Capture the cell that displays the provided text and extract its (X, Y) central coordinate. 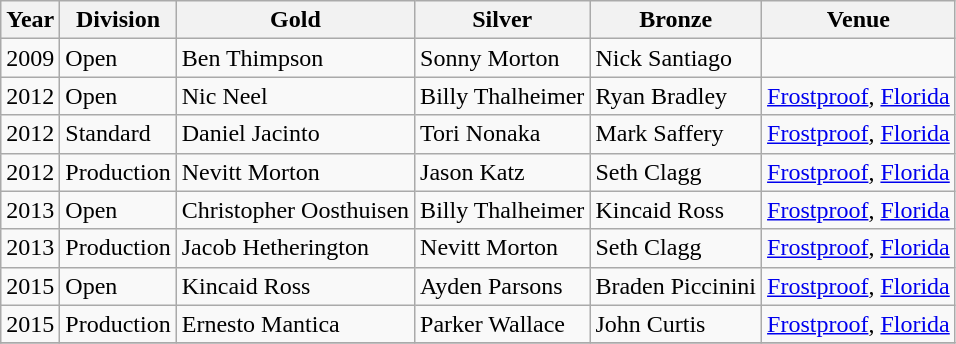
Division (118, 20)
Daniel Jacinto (295, 134)
Standard (118, 134)
Bronze (676, 20)
Mark Saffery (676, 134)
Ayden Parsons (502, 286)
Christopher Oosthuisen (295, 210)
Braden Piccinini (676, 286)
Sonny Morton (502, 58)
Jacob Hetherington (295, 248)
Ernesto Mantica (295, 324)
Ben Thimpson (295, 58)
Venue (859, 20)
Nic Neel (295, 96)
Parker Wallace (502, 324)
Silver (502, 20)
Ryan Bradley (676, 96)
Tori Nonaka (502, 134)
Year (30, 20)
Jason Katz (502, 172)
Nick Santiago (676, 58)
John Curtis (676, 324)
Gold (295, 20)
2009 (30, 58)
